Locate the cell with the specified text and output its (x, y) center coordinate. 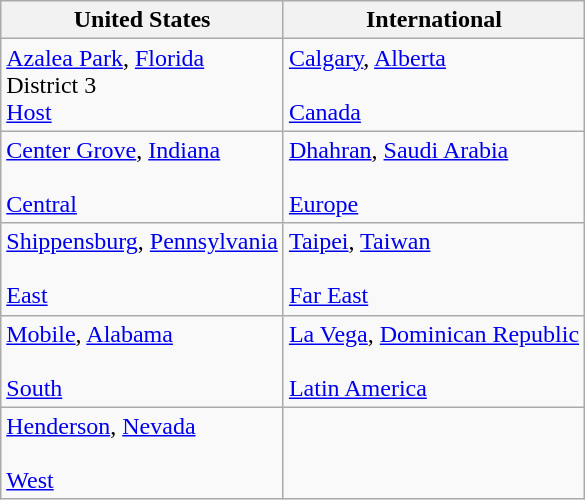
La Vega, Dominican Republic Latin America (434, 361)
Azalea Park, FloridaDistrict 3Host (142, 85)
Taipei, TaiwanFar East (434, 269)
Dhahran, Saudi Arabia Europe (434, 177)
United States (142, 20)
Henderson, NevadaWest (142, 453)
Mobile, AlabamaSouth (142, 361)
Shippensburg, PennsylvaniaEast (142, 269)
International (434, 20)
Center Grove, Indiana Central (142, 177)
Calgary, AlbertaCanada (434, 85)
